Locate the cell with the specified text and output its [X, Y] center coordinate. 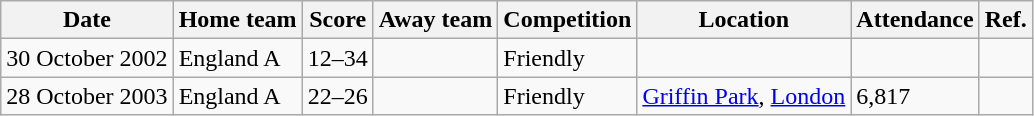
28 October 2003 [87, 96]
Home team [238, 20]
22–26 [338, 96]
Location [744, 20]
Away team [436, 20]
Score [338, 20]
Date [87, 20]
Ref. [1006, 20]
30 October 2002 [87, 58]
Attendance [915, 20]
Griffin Park, London [744, 96]
6,817 [915, 96]
12–34 [338, 58]
Competition [568, 20]
